Determine the [X, Y] coordinate at the center of the cell enclosing the given text.  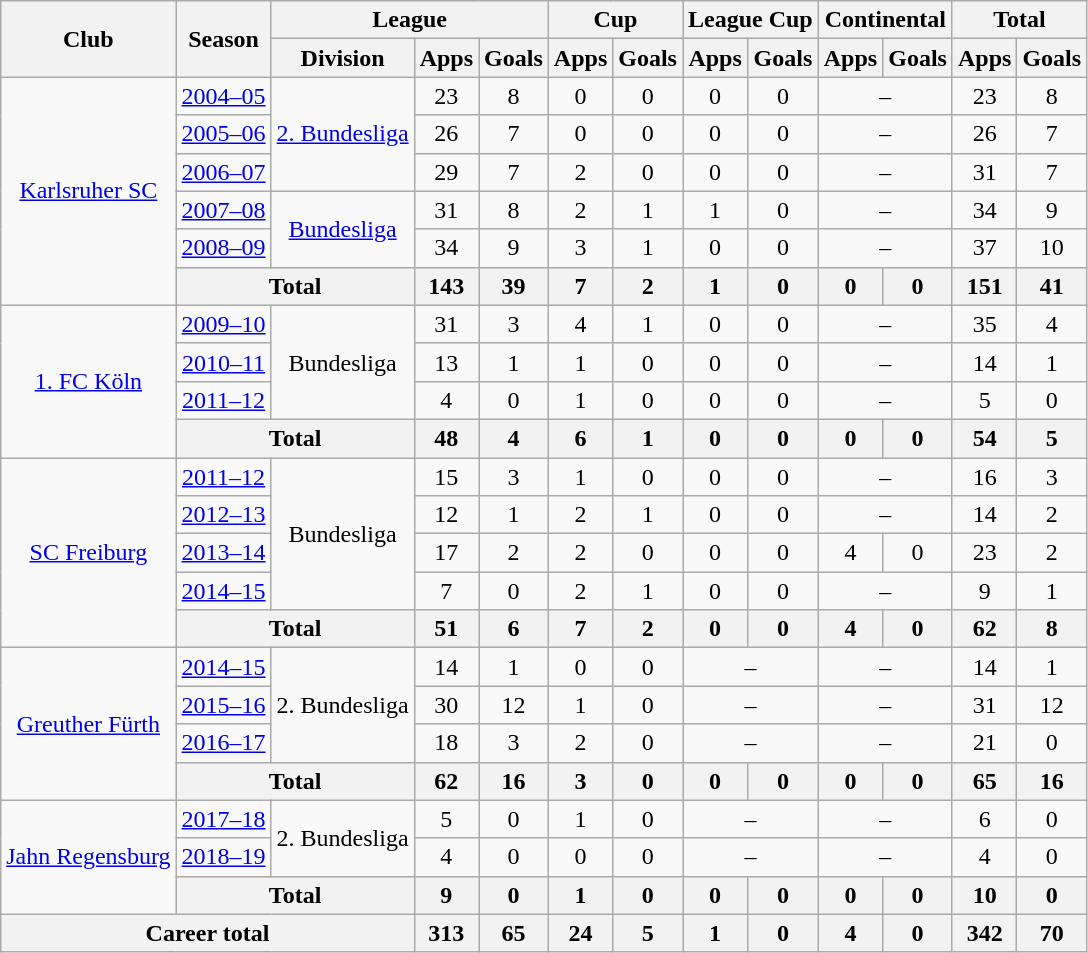
37 [984, 248]
70 [1052, 933]
Cup [615, 20]
2017–18 [224, 819]
Season [224, 39]
2008–09 [224, 248]
2006–07 [224, 172]
51 [446, 629]
1. FC Köln [88, 381]
2004–05 [224, 96]
2012–13 [224, 515]
18 [446, 743]
151 [984, 286]
2010–11 [224, 362]
313 [446, 933]
2007–08 [224, 210]
Division [342, 58]
13 [446, 362]
SC Freiburg [88, 553]
54 [984, 438]
39 [514, 286]
Club [88, 39]
35 [984, 324]
Continental [885, 20]
15 [446, 477]
Karlsruher SC [88, 191]
29 [446, 172]
342 [984, 933]
League Cup [750, 20]
2018–19 [224, 857]
League [410, 20]
2013–14 [224, 553]
Career total [208, 933]
21 [984, 743]
30 [446, 705]
2005–06 [224, 134]
24 [580, 933]
48 [446, 438]
41 [1052, 286]
17 [446, 553]
Jahn Regensburg [88, 857]
2009–10 [224, 324]
2016–17 [224, 743]
Greuther Fürth [88, 724]
143 [446, 286]
2015–16 [224, 705]
